Locate the cell with the specified text and output its [x, y] center coordinate. 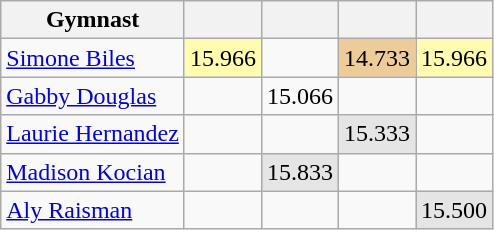
15.833 [300, 172]
Gymnast [93, 20]
14.733 [378, 58]
15.333 [378, 134]
Aly Raisman [93, 210]
Simone Biles [93, 58]
15.500 [454, 210]
Gabby Douglas [93, 96]
15.066 [300, 96]
Madison Kocian [93, 172]
Laurie Hernandez [93, 134]
